Locate the cell with the specified text and output its [x, y] center coordinate. 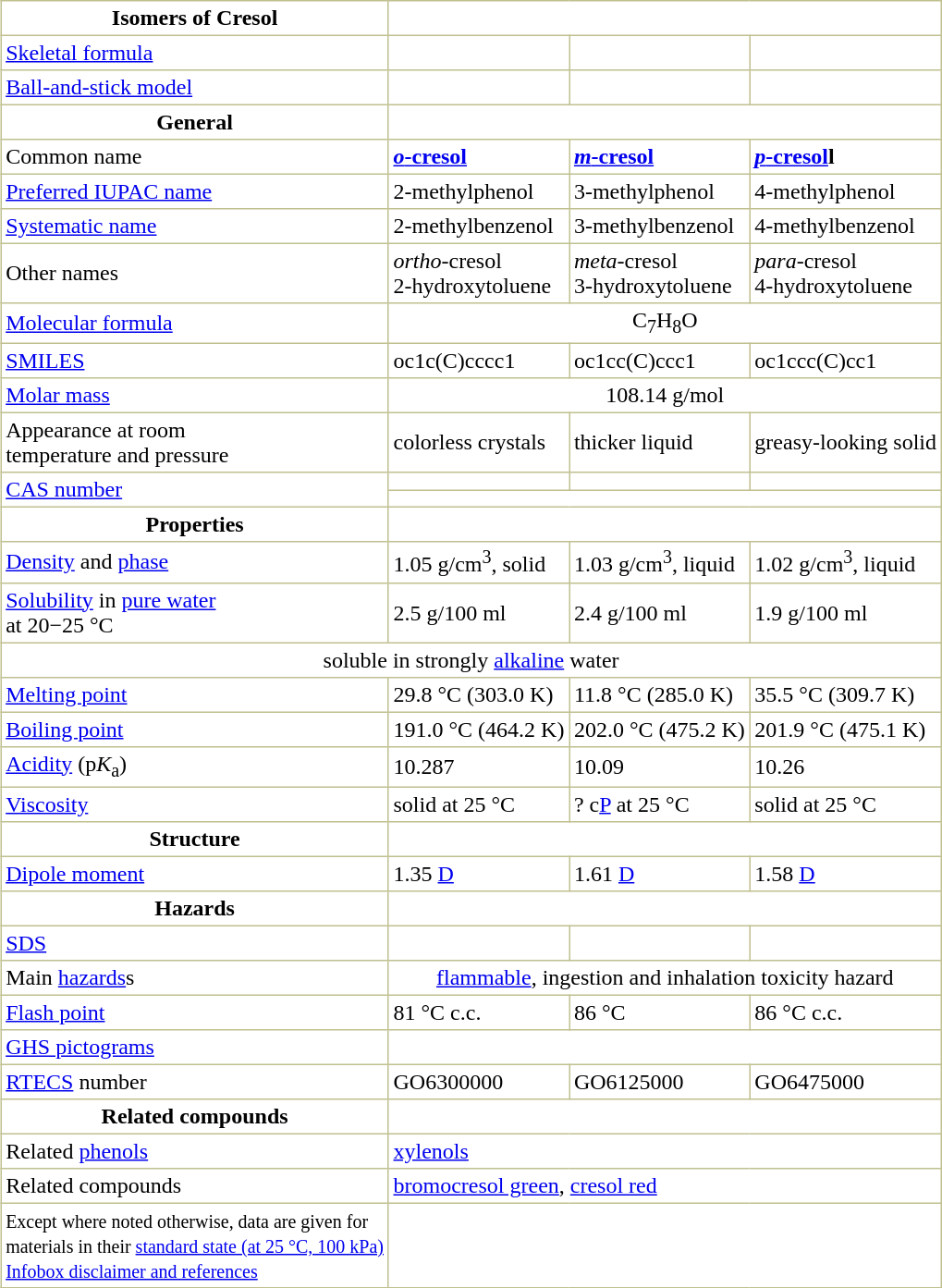
GO6300000 [479, 1082]
GO6125000 [660, 1082]
meta-cresol3-hydroxytoluene [660, 273]
2.5 g/100 ml [479, 612]
1.58 D [845, 874]
GHS pictograms [194, 1047]
CAS number [194, 490]
ortho-cresol2-hydroxytoluene [479, 273]
SDS [194, 943]
2.4 g/100 ml [660, 612]
GO6475000 [845, 1082]
para-cresol4-hydroxytoluene [845, 273]
Isomers of Cresol [194, 18]
p-cresoll [845, 157]
Preferred IUPAC name [194, 191]
108.14 g/mol [665, 396]
1.9 g/100 ml [845, 612]
Acidity (pKa) [194, 767]
Density and phase [194, 562]
81 °C c.c. [479, 1012]
Related phenols [194, 1151]
86 °C [660, 1012]
Properties [194, 525]
1.02 g/cm3, liquid [845, 562]
greasy-looking solid [845, 443]
Other names [194, 273]
thicker liquid [660, 443]
RTECS number [194, 1082]
2-methylbenzenol [479, 227]
86 °C c.c. [845, 1012]
1.05 g/cm3, solid [479, 562]
Ball-and-stick model [194, 88]
Main hazardss [194, 977]
Except where noted otherwise, data are given for materials in their standard state (at 25 °C, 100 kPa)Infobox disclaimer and references [194, 1245]
General [194, 122]
10.09 [660, 767]
Molar mass [194, 396]
oc1ccc(C)cc1 [845, 362]
1.35 D [479, 874]
Solubility in pure water at 20−25 °C [194, 612]
Systematic name [194, 227]
201.9 °C (475.1 K) [845, 730]
xylenols [665, 1151]
soluble in strongly alkaline water [471, 660]
C7H8O [665, 324]
oc1c(C)cccc1 [479, 362]
m-cresol [660, 157]
191.0 °C (464.2 K) [479, 730]
4-methylphenol [845, 191]
4-methylbenzenol [845, 227]
Flash point [194, 1012]
1.61 D [660, 874]
Melting point [194, 694]
Appearance at room temperature and pressure [194, 443]
Skeletal formula [194, 53]
35.5 °C (309.7 K) [845, 694]
flammable, ingestion and inhalation toxicity hazard [665, 977]
SMILES [194, 362]
Common name [194, 157]
? cP at 25 °C [660, 804]
2-methylphenol [479, 191]
o-cresol [479, 157]
Hazards [194, 908]
1.03 g/cm3, liquid [660, 562]
Viscosity [194, 804]
colorless crystals [479, 443]
Dipole moment [194, 874]
11.8 °C (285.0 K) [660, 694]
10.287 [479, 767]
Boiling point [194, 730]
29.8 °C (303.0 K) [479, 694]
3-methylphenol [660, 191]
202.0 °C (475.2 K) [660, 730]
bromocresol green, cresol red [665, 1185]
3-methylbenzenol [660, 227]
Molecular formula [194, 324]
oc1cc(C)ccc1 [660, 362]
10.26 [845, 767]
Structure [194, 839]
